Return (x, y) of the center of cell containing provided text 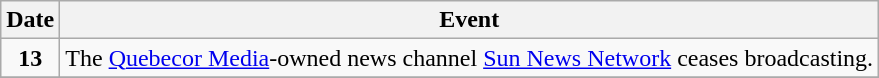
Date (30, 20)
The Quebecor Media-owned news channel Sun News Network ceases broadcasting. (470, 58)
Event (470, 20)
13 (30, 58)
